Output the [X, Y] coordinate of the center of the cell containing the given text.  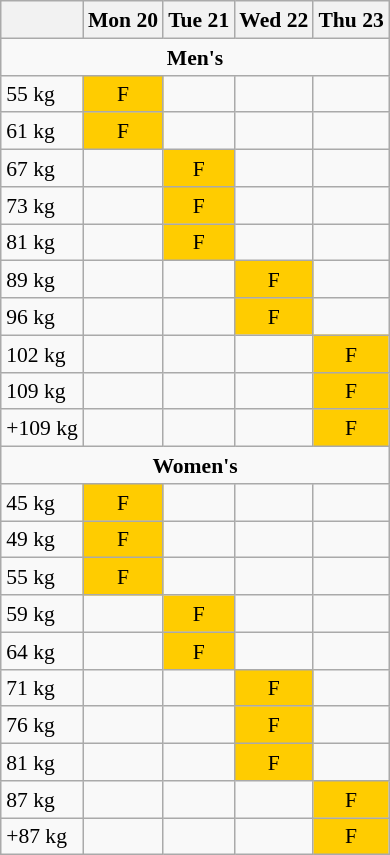
76 kg [42, 724]
Tue 21 [198, 20]
59 kg [42, 614]
Mon 20 [123, 20]
Thu 23 [351, 20]
49 kg [42, 538]
71 kg [42, 688]
Women's [195, 464]
67 kg [42, 168]
96 kg [42, 316]
45 kg [42, 502]
109 kg [42, 390]
Wed 22 [274, 20]
Men's [195, 56]
73 kg [42, 204]
64 kg [42, 650]
87 kg [42, 798]
+109 kg [42, 428]
89 kg [42, 280]
61 kg [42, 130]
+87 kg [42, 836]
102 kg [42, 354]
